Output the (x, y) coordinate of the center of the cell containing the given text.  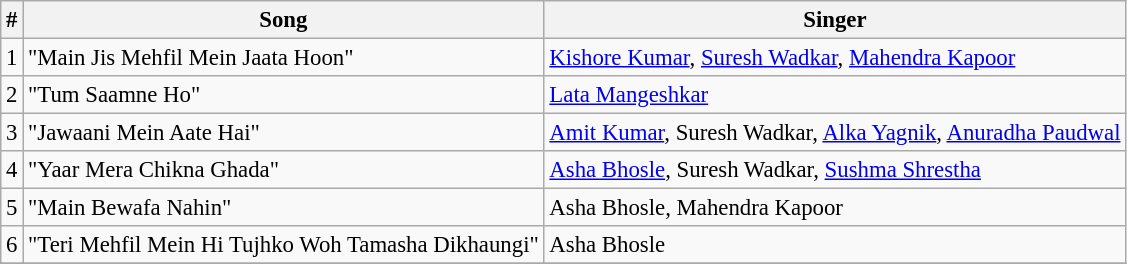
Singer (835, 20)
Lata Mangeshkar (835, 95)
# (12, 20)
4 (12, 170)
Asha Bhosle (835, 245)
"Yaar Mera Chikna Ghada" (284, 170)
"Tum Saamne Ho" (284, 95)
Kishore Kumar, Suresh Wadkar, Mahendra Kapoor (835, 58)
Asha Bhosle, Suresh Wadkar, Sushma Shrestha (835, 170)
Song (284, 20)
Asha Bhosle, Mahendra Kapoor (835, 208)
"Jawaani Mein Aate Hai" (284, 133)
3 (12, 133)
5 (12, 208)
6 (12, 245)
"Main Bewafa Nahin" (284, 208)
Amit Kumar, Suresh Wadkar, Alka Yagnik, Anuradha Paudwal (835, 133)
"Teri Mehfil Mein Hi Tujhko Woh Tamasha Dikhaungi" (284, 245)
2 (12, 95)
"Main Jis Mehfil Mein Jaata Hoon" (284, 58)
1 (12, 58)
